Pinpoint the cell where the given text exists, returning its [X, Y] midpoint coordinate. 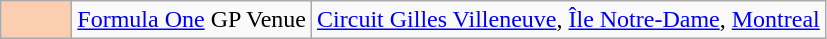
Formula One GP Venue [192, 20]
Circuit Gilles Villeneuve, Île Notre-Dame, Montreal [569, 20]
